Determine the [X, Y] coordinate at the center of the cell enclosing the given text.  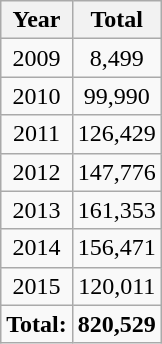
2011 [37, 134]
2014 [37, 248]
2015 [37, 286]
8,499 [116, 58]
156,471 [116, 248]
2012 [37, 172]
820,529 [116, 324]
161,353 [116, 210]
2009 [37, 58]
Total [116, 20]
Year [37, 20]
Total: [37, 324]
2013 [37, 210]
120,011 [116, 286]
147,776 [116, 172]
2010 [37, 96]
99,990 [116, 96]
126,429 [116, 134]
